Determine the (X, Y) coordinate at the center of the cell enclosing the given text.  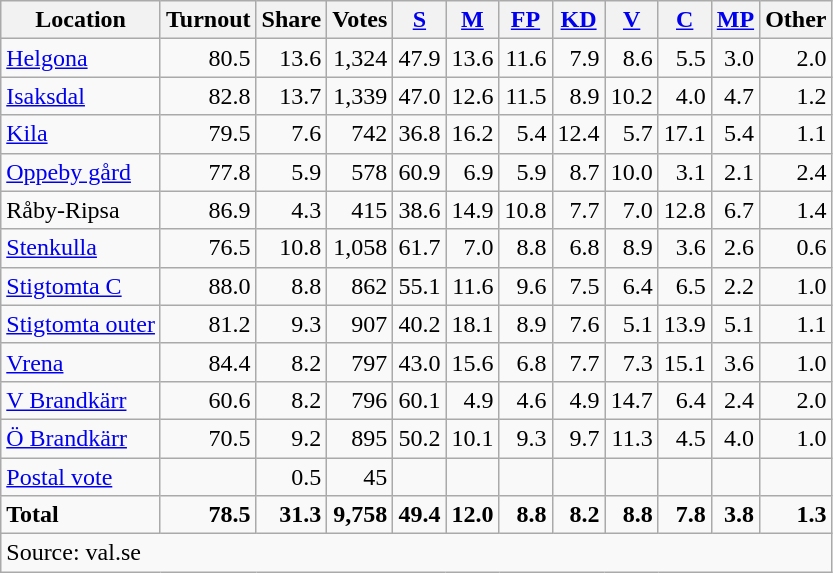
1.3 (796, 515)
9,758 (360, 515)
895 (360, 438)
4.3 (292, 210)
6.5 (684, 286)
V (632, 20)
862 (360, 286)
Total (81, 515)
12.0 (472, 515)
60.9 (420, 172)
Råby-Ripsa (81, 210)
1.4 (796, 210)
Share (292, 20)
8.7 (578, 172)
84.4 (208, 362)
S (420, 20)
7.9 (578, 58)
15.1 (684, 362)
MP (735, 20)
12.4 (578, 134)
47.0 (420, 96)
61.7 (420, 248)
17.1 (684, 134)
47.9 (420, 58)
742 (360, 134)
15.6 (472, 362)
10.2 (632, 96)
Other (796, 20)
3.8 (735, 515)
7.8 (684, 515)
1.2 (796, 96)
36.8 (420, 134)
82.8 (208, 96)
80.5 (208, 58)
C (684, 20)
KD (578, 20)
7.5 (578, 286)
Isaksdal (81, 96)
907 (360, 324)
40.2 (420, 324)
2.6 (735, 248)
12.8 (684, 210)
4.5 (684, 438)
415 (360, 210)
3.0 (735, 58)
11.3 (632, 438)
6.7 (735, 210)
78.5 (208, 515)
Postal vote (81, 477)
14.9 (472, 210)
Oppeby gård (81, 172)
16.2 (472, 134)
Stigtomta C (81, 286)
Kila (81, 134)
Turnout (208, 20)
60.1 (420, 400)
10.0 (632, 172)
Ö Brandkärr (81, 438)
10.1 (472, 438)
578 (360, 172)
797 (360, 362)
13.7 (292, 96)
4.7 (735, 96)
79.5 (208, 134)
1,324 (360, 58)
Votes (360, 20)
18.1 (472, 324)
9.6 (526, 286)
V Brandkärr (81, 400)
50.2 (420, 438)
81.2 (208, 324)
Stenkulla (81, 248)
12.6 (472, 96)
2.1 (735, 172)
7.3 (632, 362)
43.0 (420, 362)
77.8 (208, 172)
88.0 (208, 286)
76.5 (208, 248)
55.1 (420, 286)
M (472, 20)
FP (526, 20)
49.4 (420, 515)
0.5 (292, 477)
11.5 (526, 96)
1,339 (360, 96)
31.3 (292, 515)
Vrena (81, 362)
0.6 (796, 248)
86.9 (208, 210)
3.1 (684, 172)
Source: val.se (416, 553)
70.5 (208, 438)
1,058 (360, 248)
9.2 (292, 438)
8.6 (632, 58)
4.6 (526, 400)
38.6 (420, 210)
6.9 (472, 172)
5.7 (632, 134)
60.6 (208, 400)
14.7 (632, 400)
45 (360, 477)
796 (360, 400)
2.2 (735, 286)
5.5 (684, 58)
9.7 (578, 438)
Location (81, 20)
13.9 (684, 324)
Stigtomta outer (81, 324)
Helgona (81, 58)
